Scan for the cell matching the given text and deliver its [x, y] coordinate at center. 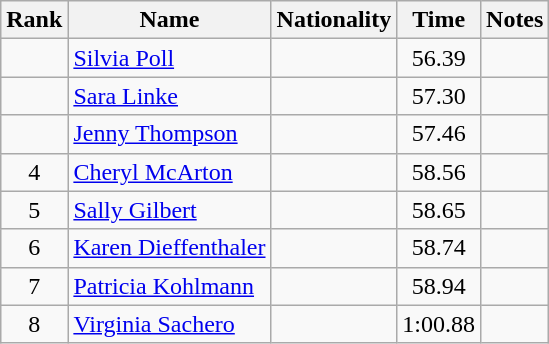
Name [170, 20]
57.30 [439, 96]
56.39 [439, 58]
Cheryl McArton [170, 172]
7 [34, 286]
Sara Linke [170, 96]
1:00.88 [439, 324]
5 [34, 210]
Silvia Poll [170, 58]
8 [34, 324]
Jenny Thompson [170, 134]
Rank [34, 20]
Karen Dieffenthaler [170, 248]
58.74 [439, 248]
6 [34, 248]
Sally Gilbert [170, 210]
57.46 [439, 134]
58.56 [439, 172]
58.65 [439, 210]
Notes [515, 20]
4 [34, 172]
Virginia Sachero [170, 324]
Nationality [334, 20]
58.94 [439, 286]
Patricia Kohlmann [170, 286]
Time [439, 20]
